Return (x, y) of the center of cell containing provided text 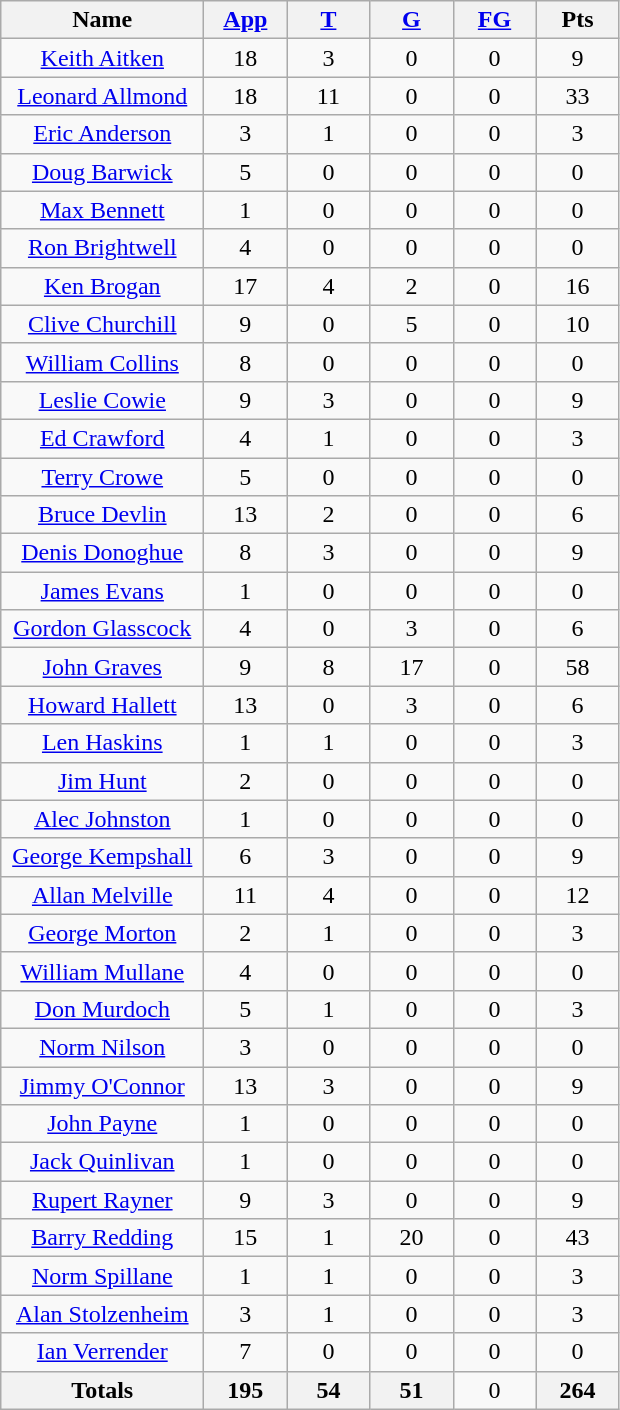
Bruce Devlin (102, 515)
Jim Hunt (102, 781)
Alan Stolzenheim (102, 1314)
Name (102, 20)
58 (578, 667)
Doug Barwick (102, 172)
Howard Hallett (102, 705)
Ron Brightwell (102, 248)
10 (578, 324)
195 (246, 1390)
16 (578, 286)
Len Haskins (102, 743)
Ian Verrender (102, 1352)
T (328, 20)
Allan Melville (102, 895)
Ken Brogan (102, 286)
Norm Spillane (102, 1276)
Leonard Allmond (102, 96)
Terry Crowe (102, 477)
15 (246, 1238)
51 (412, 1390)
Gordon Glasscock (102, 629)
Barry Redding (102, 1238)
George Morton (102, 933)
FG (494, 20)
Denis Donoghue (102, 553)
Norm Nilson (102, 1047)
Leslie Cowie (102, 400)
264 (578, 1390)
Jimmy O'Connor (102, 1085)
Keith Aitken (102, 58)
Ed Crawford (102, 438)
Max Bennett (102, 210)
Clive Churchill (102, 324)
33 (578, 96)
James Evans (102, 591)
G (412, 20)
John Graves (102, 667)
Totals (102, 1390)
12 (578, 895)
William Collins (102, 362)
George Kempshall (102, 857)
Alec Johnston (102, 819)
Jack Quinlivan (102, 1162)
Pts (578, 20)
54 (328, 1390)
Rupert Rayner (102, 1200)
Don Murdoch (102, 1009)
William Mullane (102, 971)
7 (246, 1352)
John Payne (102, 1124)
App (246, 20)
20 (412, 1238)
43 (578, 1238)
Eric Anderson (102, 134)
